Scan for the cell matching the given text and deliver its (x, y) coordinate at center. 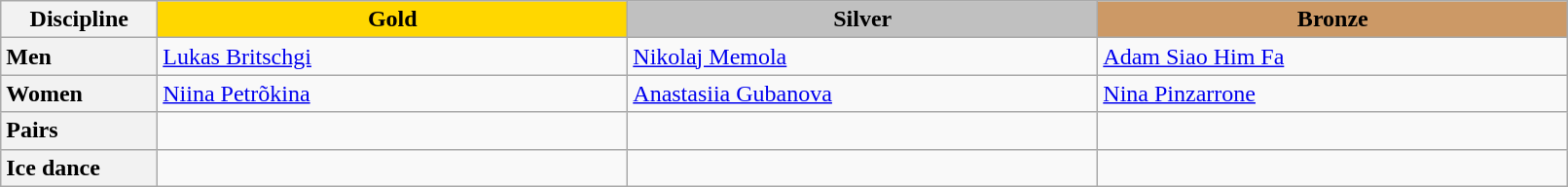
Lukas Britschgi (393, 56)
Silver (862, 19)
Men (80, 56)
Niina Petrõkina (393, 93)
Gold (393, 19)
Pairs (80, 131)
Discipline (80, 19)
Ice dance (80, 168)
Adam Siao Him Fa (1333, 56)
Nikolaj Memola (862, 56)
Nina Pinzarrone (1333, 93)
Bronze (1333, 19)
Anastasiia Gubanova (862, 93)
Women (80, 93)
